Locate the cell with the specified text and output its [x, y] center coordinate. 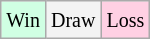
Win [24, 20]
Draw [72, 20]
Loss [126, 20]
